Find where the given text appears and provide that cell's center as (X, Y) coordinate. 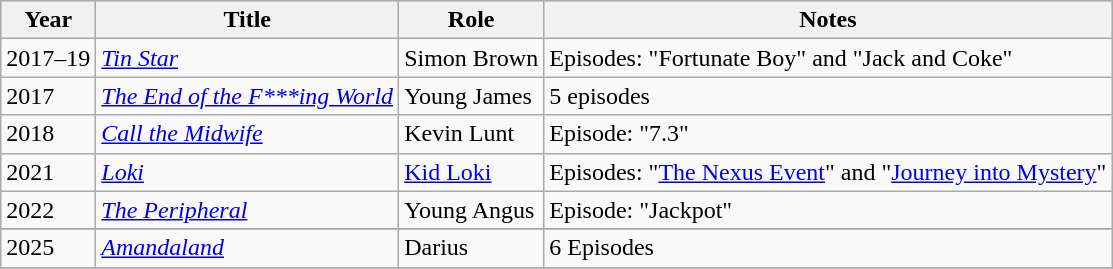
Call the Midwife (248, 134)
Episodes: "Fortunate Boy" and "Jack and Coke" (828, 58)
Loki (248, 172)
2022 (48, 210)
2021 (48, 172)
6 Episodes (828, 248)
Episodes: "The Nexus Event" and "Journey into Mystery" (828, 172)
Episode: "Jackpot" (828, 210)
Amandaland (248, 248)
Darius (472, 248)
2017 (48, 96)
Tin Star (248, 58)
Title (248, 20)
The End of the F***ing World (248, 96)
Young James (472, 96)
2025 (48, 248)
Year (48, 20)
Simon Brown (472, 58)
Role (472, 20)
The Peripheral (248, 210)
Notes (828, 20)
5 episodes (828, 96)
2017–19 (48, 58)
Episode: "7.3" (828, 134)
Kevin Lunt (472, 134)
Young Angus (472, 210)
Kid Loki (472, 172)
2018 (48, 134)
